For the text-containing cell, return its midpoint in [x, y] coordinate format. 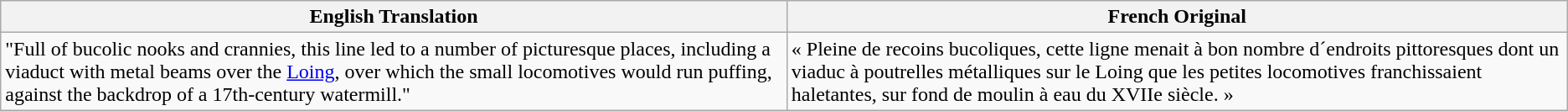
French Original [1177, 17]
English Translation [394, 17]
